Return the [X, Y] coordinate for the center point of the cell that contains the specified text.  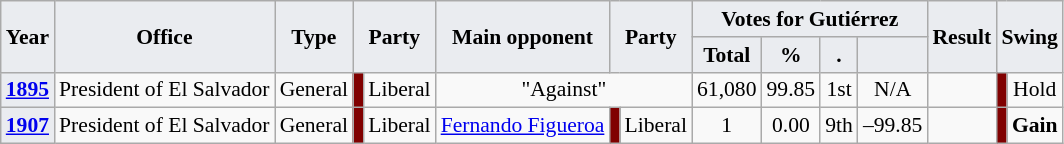
Votes for Gutiérrez [810, 19]
9th [839, 126]
Result [962, 36]
1st [839, 90]
% [792, 55]
Type [314, 36]
Office [164, 36]
61,080 [726, 90]
Total [726, 55]
Gain [1035, 126]
Year [28, 36]
Main opponent [523, 36]
1907 [28, 126]
1 [726, 126]
–99.85 [892, 126]
"Against" [564, 90]
99.85 [792, 90]
Hold [1035, 90]
Swing [1030, 36]
1895 [28, 90]
N/A [892, 90]
Fernando Figueroa [523, 126]
. [839, 55]
0.00 [792, 126]
